Capture the cell that displays the provided text and extract its [X, Y] central coordinate. 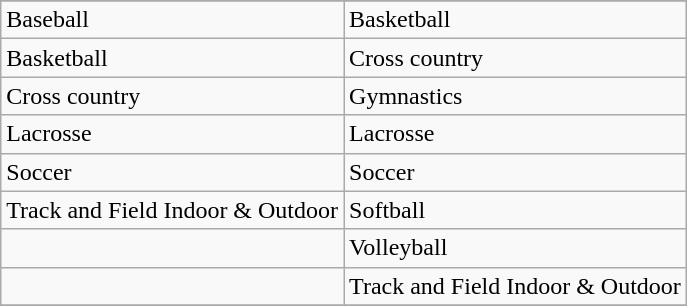
Volleyball [516, 248]
Baseball [172, 20]
Softball [516, 210]
Gymnastics [516, 96]
